Provide the [X, Y] coordinate of the cell's center where the given text is located.  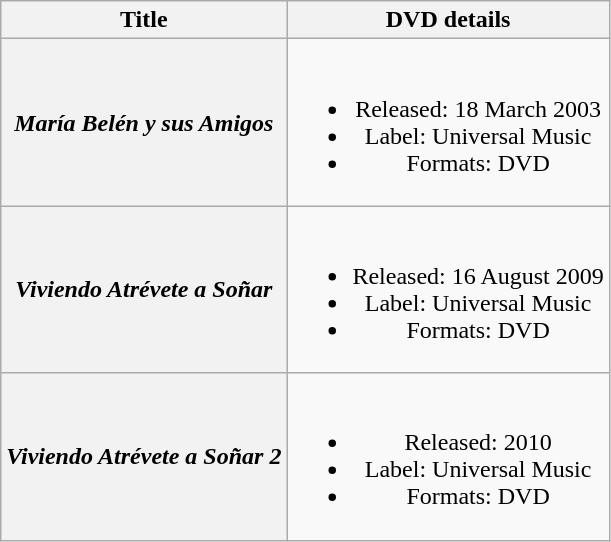
Viviendo Atrévete a Soñar 2 [144, 456]
DVD details [448, 20]
Released: 16 August 2009Label: Universal MusicFormats: DVD [448, 290]
María Belén y sus Amigos [144, 122]
Released: 18 March 2003Label: Universal MusicFormats: DVD [448, 122]
Title [144, 20]
Viviendo Atrévete a Soñar [144, 290]
Released: 2010Label: Universal MusicFormats: DVD [448, 456]
